Identify which cell holds the provided text, then report its (x, y) central coordinate. 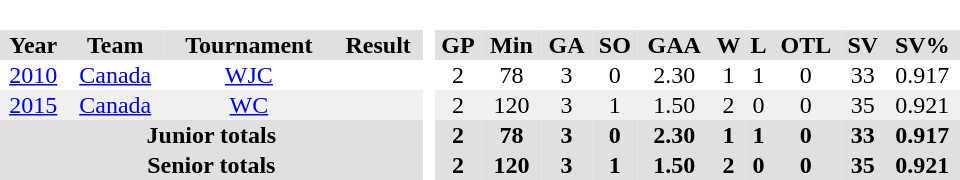
WC (249, 105)
WJC (249, 75)
Min (512, 45)
SV (863, 45)
SV% (922, 45)
SO (615, 45)
GAA (674, 45)
Tournament (249, 45)
OTL (806, 45)
W (728, 45)
Senior totals (212, 165)
2015 (33, 105)
GP (458, 45)
Result (378, 45)
Junior totals (212, 135)
GA (566, 45)
L (758, 45)
Team (115, 45)
Year (33, 45)
2010 (33, 75)
